Scan for the cell matching the given text and deliver its [X, Y] coordinate at center. 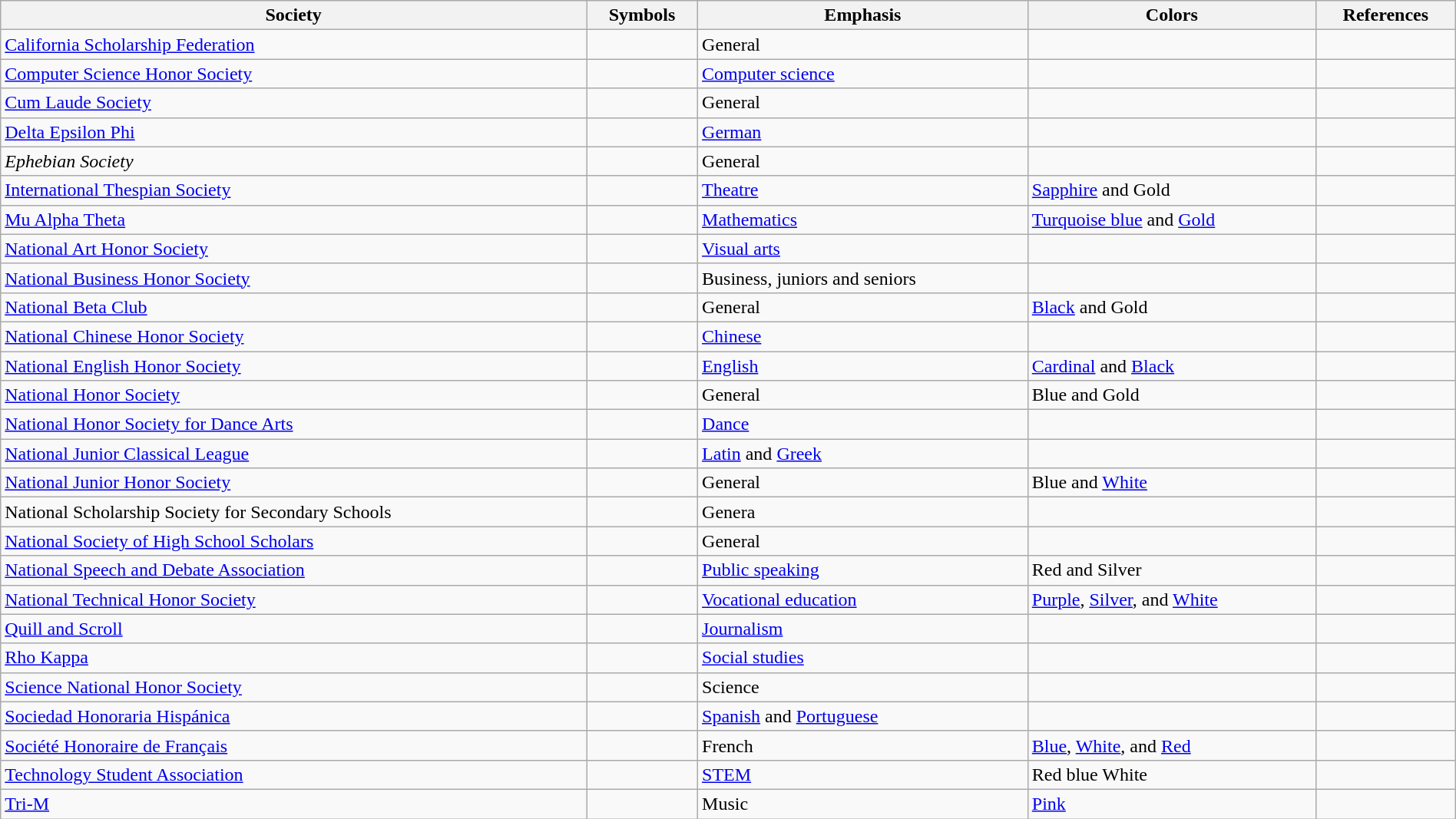
Theatre [863, 190]
Social studies [863, 658]
Rho Kappa [293, 658]
Dance [863, 424]
National Society of High School Scholars [293, 541]
Genera [863, 512]
Cum Laude Society [293, 103]
Computer science [863, 74]
References [1385, 15]
National Art Honor Society [293, 249]
English [863, 366]
Journalism [863, 629]
Science National Honor Society [293, 687]
National Technical Honor Society [293, 599]
Mathematics [863, 220]
Sapphire and Gold [1172, 190]
Business, juniors and seniors [863, 278]
STEM [863, 774]
Red blue White [1172, 774]
National Chinese Honor Society [293, 336]
International Thespian Society [293, 190]
Visual arts [863, 249]
Blue, White, and Red [1172, 745]
Turquoise blue and Gold [1172, 220]
California Scholarship Federation [293, 45]
National Junior Honor Society [293, 483]
Emphasis [863, 15]
Latin and Greek [863, 454]
National Honor Society [293, 395]
Technology Student Association [293, 774]
National Junior Classical League [293, 454]
National Speech and Debate Association [293, 570]
Chinese [863, 336]
National Business Honor Society [293, 278]
Symbols [642, 15]
Computer Science Honor Society [293, 74]
Black and Gold [1172, 307]
Blue and White [1172, 483]
National Honor Society for Dance Arts [293, 424]
National Scholarship Society for Secondary Schools [293, 512]
Ephebian Society [293, 161]
National English Honor Society [293, 366]
National Beta Club [293, 307]
Tri-M [293, 804]
Red and Silver [1172, 570]
Delta Epsilon Phi [293, 132]
Science [863, 687]
Cardinal and Black [1172, 366]
Public speaking [863, 570]
Société Honoraire de Français [293, 745]
Music [863, 804]
French [863, 745]
Quill and Scroll [293, 629]
Colors [1172, 15]
Vocational education [863, 599]
Society [293, 15]
Blue and Gold [1172, 395]
Purple, Silver, and White [1172, 599]
Sociedad Honoraria Hispánica [293, 716]
Pink [1172, 804]
Mu Alpha Theta [293, 220]
Spanish and Portuguese [863, 716]
German [863, 132]
